Search for the cell housing the specified text and yield its [X, Y] center coordinate. 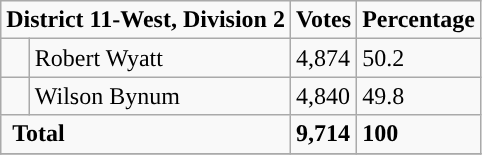
Wilson Bynum [160, 96]
9,714 [323, 134]
Percentage [419, 20]
4,874 [323, 58]
Robert Wyatt [160, 58]
Total [146, 134]
49.8 [419, 96]
50.2 [419, 58]
4,840 [323, 96]
Votes [323, 20]
100 [419, 134]
District 11-West, Division 2 [146, 20]
